Pinpoint the cell where the given text exists, returning its (x, y) midpoint coordinate. 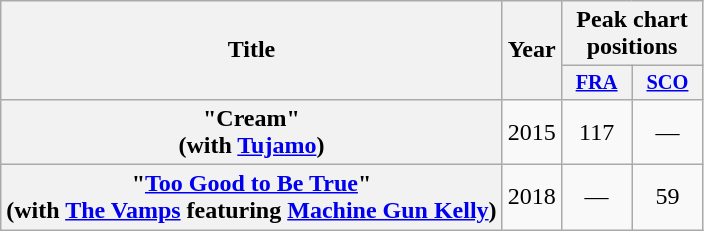
FRA (596, 83)
"Too Good to Be True"(with The Vamps featuring Machine Gun Kelly) (252, 198)
SCO (668, 83)
117 (596, 132)
Peak chart positions (632, 34)
Year (532, 50)
"Cream"(with Tujamo) (252, 132)
2015 (532, 132)
59 (668, 198)
Title (252, 50)
2018 (532, 198)
